Scan for the cell matching the given text and deliver its (x, y) coordinate at center. 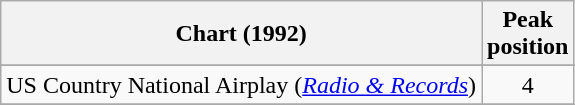
Chart (1992) (242, 34)
Peakposition (528, 34)
4 (528, 85)
US Country National Airplay (Radio & Records) (242, 85)
